Return (X, Y) of the center of cell containing provided text 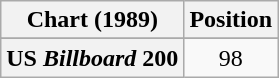
98 (231, 58)
US Billboard 200 (92, 58)
Position (231, 20)
Chart (1989) (92, 20)
